Find where the given text appears and provide that cell's center as (X, Y) coordinate. 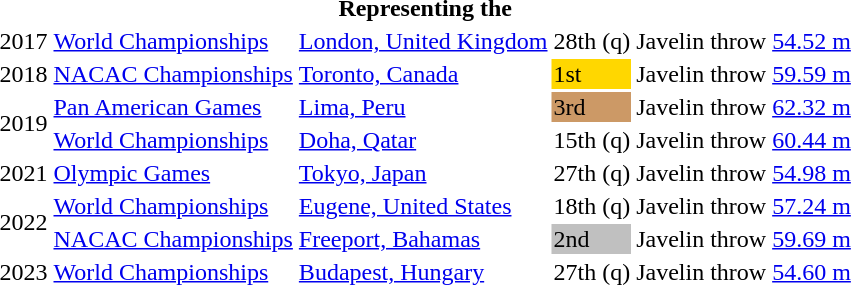
27th (q) (592, 173)
Tokyo, Japan (423, 173)
Eugene, United States (423, 206)
Freeport, Bahamas (423, 239)
15th (q) (592, 140)
Toronto, Canada (423, 74)
28th (q) (592, 41)
Doha, Qatar (423, 140)
Olympic Games (173, 173)
1st (592, 74)
Pan American Games (173, 107)
2nd (592, 239)
London, United Kingdom (423, 41)
18th (q) (592, 206)
Lima, Peru (423, 107)
3rd (592, 107)
